For the text-containing cell, return its midpoint in [X, Y] coordinate format. 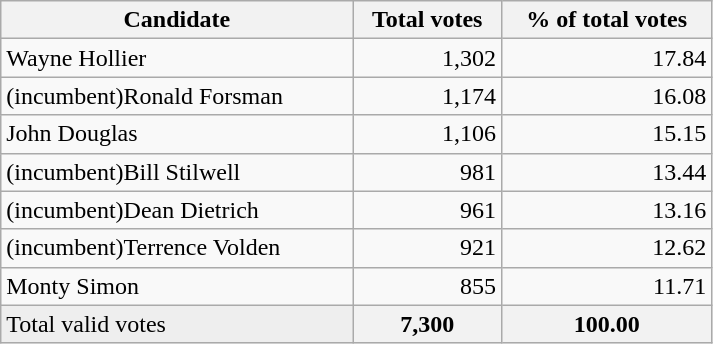
(incumbent)Ronald Forsman [177, 96]
Wayne Hollier [177, 58]
% of total votes [607, 20]
961 [428, 210]
921 [428, 248]
7,300 [428, 324]
13.16 [607, 210]
12.62 [607, 248]
Monty Simon [177, 286]
855 [428, 286]
(incumbent)Dean Dietrich [177, 210]
100.00 [607, 324]
1,174 [428, 96]
16.08 [607, 96]
981 [428, 172]
John Douglas [177, 134]
17.84 [607, 58]
(incumbent)Bill Stilwell [177, 172]
Candidate [177, 20]
Total valid votes [177, 324]
1,106 [428, 134]
(incumbent)Terrence Volden [177, 248]
15.15 [607, 134]
1,302 [428, 58]
Total votes [428, 20]
11.71 [607, 286]
13.44 [607, 172]
